Return (X, Y) of the center of cell containing provided text 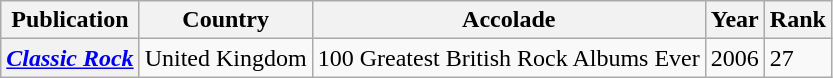
Classic Rock (70, 58)
Accolade (508, 20)
Rank (798, 20)
Publication (70, 20)
2006 (734, 58)
United Kingdom (226, 58)
Country (226, 20)
100 Greatest British Rock Albums Ever (508, 58)
27 (798, 58)
Year (734, 20)
